Detect which cell encompasses the target text, then output its (x, y) center coordinate. 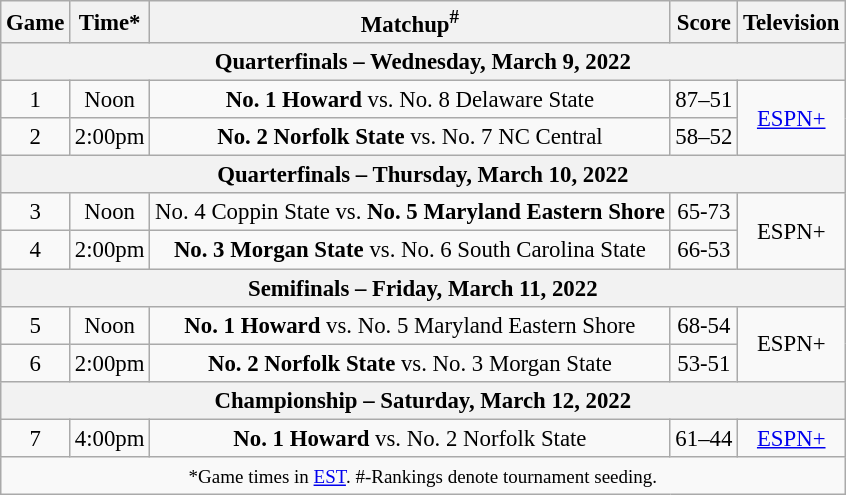
Matchup# (410, 22)
No. 1 Howard vs. No. 8 Delaware State (410, 100)
Score (704, 22)
No. 4 Coppin State vs. No. 5 Maryland Eastern Shore (410, 213)
Quarterfinals – Wednesday, March 9, 2022 (423, 62)
No. 1 Howard vs. No. 5 Maryland Eastern Shore (410, 325)
68-54 (704, 325)
65-73 (704, 213)
53-51 (704, 363)
4 (36, 250)
No. 1 Howard vs. No. 2 Norfolk State (410, 438)
1 (36, 100)
Championship – Saturday, March 12, 2022 (423, 400)
58–52 (704, 137)
66-53 (704, 250)
No. 2 Norfolk State vs. No. 3 Morgan State (410, 363)
61–44 (704, 438)
7 (36, 438)
No. 2 Norfolk State vs. No. 7 NC Central (410, 137)
3 (36, 213)
4:00pm (110, 438)
Quarterfinals – Thursday, March 10, 2022 (423, 175)
87–51 (704, 100)
No. 3 Morgan State vs. No. 6 South Carolina State (410, 250)
Semifinals – Friday, March 11, 2022 (423, 288)
6 (36, 363)
Game (36, 22)
5 (36, 325)
2 (36, 137)
Time* (110, 22)
*Game times in EST. #-Rankings denote tournament seeding. (423, 476)
Television (792, 22)
